Identify which cell holds the provided text, then report its [x, y] central coordinate. 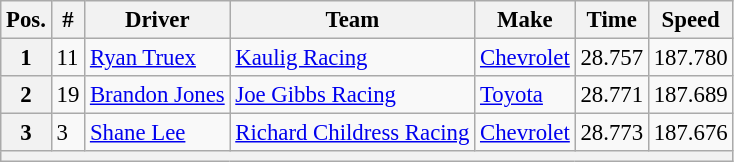
28.771 [612, 95]
187.689 [690, 95]
Driver [158, 20]
Shane Lee [158, 133]
Richard Childress Racing [352, 133]
Joe Gibbs Racing [352, 95]
Toyota [525, 95]
1 [26, 58]
2 [26, 95]
28.773 [612, 133]
Team [352, 20]
Pos. [26, 20]
Speed [690, 20]
19 [68, 95]
28.757 [612, 58]
Brandon Jones [158, 95]
187.780 [690, 58]
Make [525, 20]
Kaulig Racing [352, 58]
Ryan Truex [158, 58]
187.676 [690, 133]
Time [612, 20]
11 [68, 58]
# [68, 20]
